Determine the (X, Y) coordinate at the center of the cell enclosing the given text.  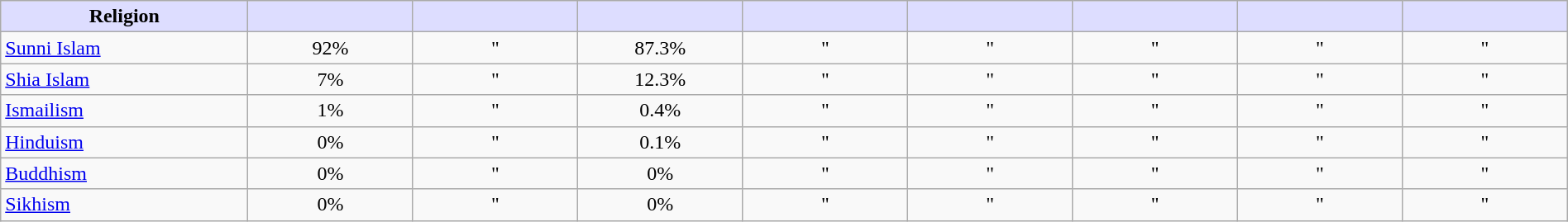
Ismailism (124, 111)
Sunni Islam (124, 48)
0.1% (660, 142)
Hinduism (124, 142)
0.4% (660, 111)
1% (331, 111)
92% (331, 48)
Religion (124, 17)
12.3% (660, 79)
7% (331, 79)
Buddhism (124, 173)
Shia Islam (124, 79)
87.3% (660, 48)
Sikhism (124, 205)
